Return (X, Y) of the center of cell containing provided text 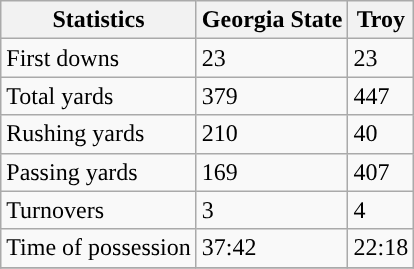
40 (381, 134)
Rushing yards (99, 134)
Troy (381, 20)
447 (381, 96)
3 (272, 210)
169 (272, 172)
Total yards (99, 96)
407 (381, 172)
4 (381, 210)
Georgia State (272, 20)
22:18 (381, 248)
Passing yards (99, 172)
Turnovers (99, 210)
First downs (99, 58)
Time of possession (99, 248)
210 (272, 134)
Statistics (99, 20)
379 (272, 96)
37:42 (272, 248)
